Pinpoint the cell where the given text exists, returning its (x, y) midpoint coordinate. 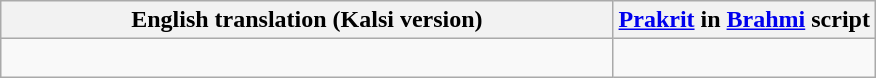
Prakrit in Brahmi script (744, 20)
English translation (Kalsi version) (307, 20)
